Search for the cell housing the specified text and yield its [X, Y] center coordinate. 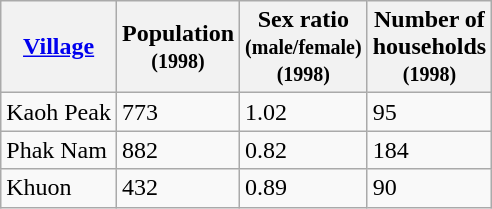
184 [429, 150]
0.89 [304, 188]
432 [178, 188]
Kaoh Peak [59, 112]
90 [429, 188]
1.02 [304, 112]
Population(1998) [178, 47]
Khuon [59, 188]
Number ofhouseholds(1998) [429, 47]
882 [178, 150]
Sex ratio(male/female)(1998) [304, 47]
773 [178, 112]
95 [429, 112]
Village [59, 47]
0.82 [304, 150]
Phak Nam [59, 150]
